Pinpoint the cell where the given text exists, returning its (x, y) midpoint coordinate. 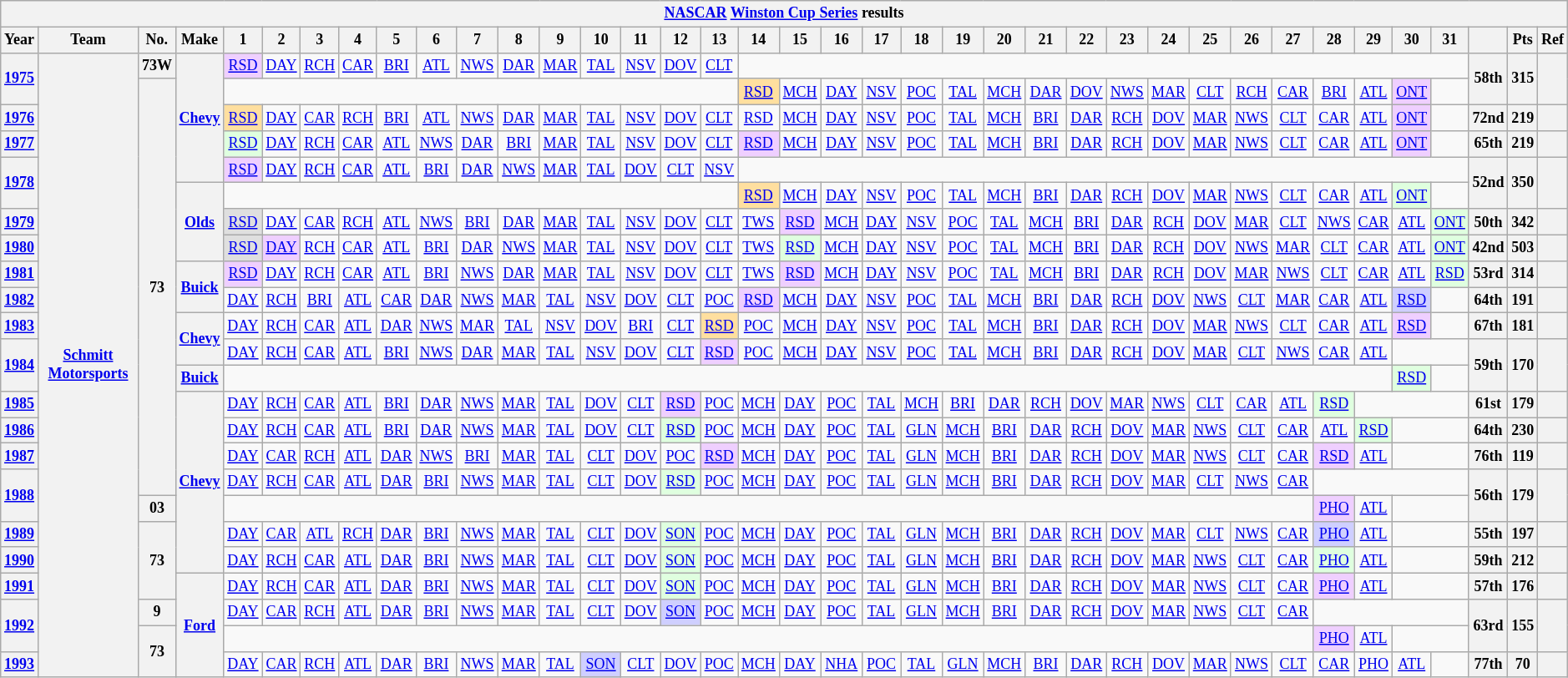
23 (1127, 40)
8 (518, 40)
NASCAR Winston Cup Series results (784, 13)
Ref (1553, 40)
1978 (20, 183)
1986 (20, 431)
155 (1523, 625)
176 (1523, 586)
5 (396, 40)
1992 (20, 625)
Pts (1523, 40)
27 (1293, 40)
Ford (200, 626)
212 (1523, 559)
Schmitt Motorsports (88, 365)
72nd (1488, 117)
65th (1488, 144)
503 (1523, 247)
67th (1488, 326)
6 (436, 40)
1984 (20, 365)
73W (157, 65)
22 (1086, 40)
181 (1523, 326)
314 (1523, 274)
Make (200, 40)
19 (963, 40)
1982 (20, 301)
1987 (20, 456)
No. (157, 40)
14 (759, 40)
342 (1523, 222)
2 (281, 40)
315 (1523, 78)
26 (1252, 40)
17 (882, 40)
Year (20, 40)
16 (842, 40)
191 (1523, 301)
7 (478, 40)
24 (1169, 40)
31 (1450, 40)
03 (157, 508)
Team (88, 40)
28 (1334, 40)
61st (1488, 404)
12 (680, 40)
1985 (20, 404)
1981 (20, 274)
350 (1523, 183)
1980 (20, 247)
50th (1488, 222)
55th (1488, 534)
1 (243, 40)
170 (1523, 365)
230 (1523, 431)
1976 (20, 117)
1977 (20, 144)
1993 (20, 665)
1990 (20, 559)
13 (720, 40)
58th (1488, 78)
197 (1523, 534)
1983 (20, 326)
4 (358, 40)
15 (800, 40)
63rd (1488, 625)
10 (601, 40)
3 (320, 40)
25 (1210, 40)
119 (1523, 456)
42nd (1488, 247)
1988 (20, 495)
30 (1412, 40)
1975 (20, 78)
70 (1523, 665)
1991 (20, 586)
76th (1488, 456)
1989 (20, 534)
56th (1488, 495)
52nd (1488, 183)
21 (1046, 40)
29 (1373, 40)
20 (1004, 40)
18 (922, 40)
1979 (20, 222)
57th (1488, 586)
Olds (200, 222)
53rd (1488, 274)
77th (1488, 665)
NHA (842, 665)
11 (640, 40)
